Search for the cell housing the specified text and yield its [x, y] center coordinate. 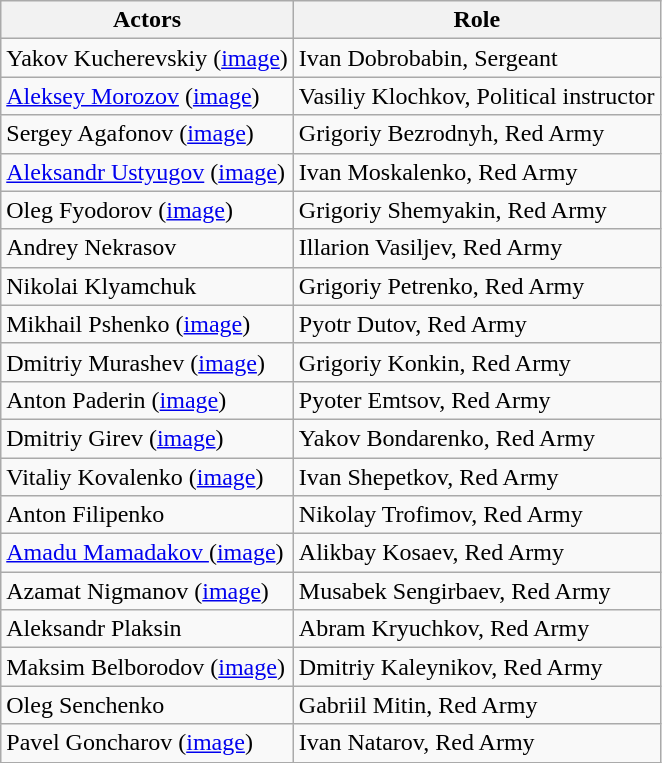
Maksim Belborodov (image) [148, 667]
Illarion Vasiljev, Red Army [476, 248]
Oleg Fyodorov (image) [148, 210]
Nikolay Trofimov, Red Army [476, 515]
Ivan Shepetkov, Red Army [476, 477]
Amadu Mamadakov (image) [148, 553]
Vasiliy Klochkov, Political instructor [476, 96]
Role [476, 20]
Nikolai Klyamchuk [148, 286]
Actors [148, 20]
Dmitriy Kaleynikov, Red Army [476, 667]
Aleksey Morozov (image) [148, 96]
Vitaliy Kovalenko (image) [148, 477]
Ivan Dobrobabin, Sergeant [476, 58]
Musabek Sengirbaev, Red Army [476, 591]
Gabriil Mitin, Red Army [476, 705]
Alikbay Kosaev, Red Army [476, 553]
Ivan Natarov, Red Army [476, 743]
Sergey Agafonov (image) [148, 134]
Yakov Bondarenko, Red Army [476, 438]
Grigoriy Konkin, Red Army [476, 362]
Ivan Moskalenko, Red Army [476, 172]
Oleg Senchenko [148, 705]
Yakov Kucherevskiy (image) [148, 58]
Anton Paderin (image) [148, 400]
Grigoriy Shemyakin, Red Army [476, 210]
Grigoriy Bezrodnyh, Red Army [476, 134]
Andrey Nekrasov [148, 248]
Dmitriy Murashev (image) [148, 362]
Azamat Nigmanov (image) [148, 591]
Abram Kryuchkov, Red Army [476, 629]
Pyotr Dutov, Red Army [476, 324]
Anton Filipenko [148, 515]
Pyoter Emtsov, Red Army [476, 400]
Aleksandr Plaksin [148, 629]
Pavel Goncharov (image) [148, 743]
Mikhail Pshenko (image) [148, 324]
Dmitriy Girev (image) [148, 438]
Aleksandr Ustyugov (image) [148, 172]
Grigoriy Petrenko, Red Army [476, 286]
